Provide the (X, Y) coordinate of the cell's center where the given text is located.  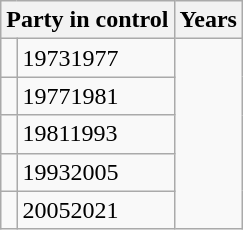
Years (208, 20)
20052021 (96, 210)
Party in control (88, 20)
19811993 (96, 134)
19932005 (96, 172)
19731977 (96, 58)
19771981 (96, 96)
